Capture the cell that displays the provided text and extract its (X, Y) central coordinate. 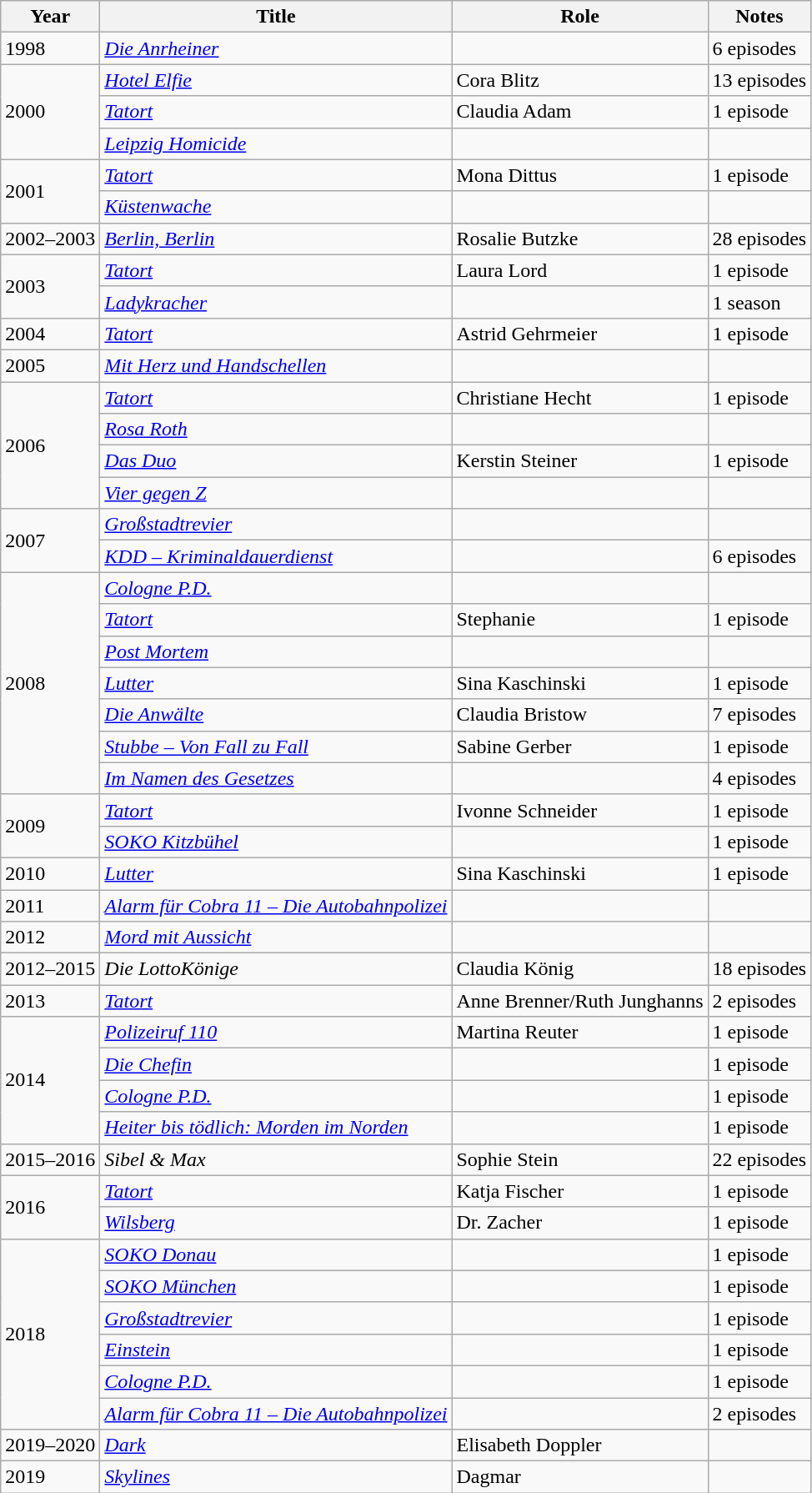
2009 (50, 826)
1 season (759, 302)
Heiter bis tödlich: Morden im Norden (276, 1128)
Notes (759, 17)
Berlin, Berlin (276, 239)
2004 (50, 334)
Christiane Hecht (580, 398)
Vier gegen Z (276, 493)
22 episodes (759, 1159)
Stubbe – Von Fall zu Fall (276, 746)
Sibel & Max (276, 1159)
Dark (276, 1445)
2013 (50, 1001)
2011 (50, 905)
2016 (50, 1207)
2019–2020 (50, 1445)
Mord mit Aussicht (276, 938)
Einstein (276, 1350)
Rosa Roth (276, 430)
Hotel Elfie (276, 80)
Sophie Stein (580, 1159)
Claudia König (580, 969)
KDD – Kriminaldauerdienst (276, 556)
Claudia Adam (580, 112)
SOKO Kitzbühel (276, 842)
2005 (50, 365)
Das Duo (276, 461)
2006 (50, 445)
Cora Blitz (580, 80)
2007 (50, 540)
Ivonne Schneider (580, 810)
Kerstin Steiner (580, 461)
2002–2003 (50, 239)
7 episodes (759, 715)
Wilsberg (276, 1223)
Dagmar (580, 1477)
Katja Fischer (580, 1191)
13 episodes (759, 80)
2019 (50, 1477)
SOKO München (276, 1286)
2003 (50, 286)
Year (50, 17)
Im Namen des Gesetzes (276, 778)
Mit Herz und Handschellen (276, 365)
Claudia Bristow (580, 715)
Sabine Gerber (580, 746)
1998 (50, 48)
Skylines (276, 1477)
Stephanie (580, 620)
Die Chefin (276, 1064)
Martina Reuter (580, 1033)
2014 (50, 1080)
28 episodes (759, 239)
Laura Lord (580, 270)
Post Mortem (276, 651)
2018 (50, 1334)
Elisabeth Doppler (580, 1445)
Mona Dittus (580, 175)
Die LottoKönige (276, 969)
2000 (50, 112)
2015–2016 (50, 1159)
2012 (50, 938)
SOKO Donau (276, 1254)
Ladykracher (276, 302)
2008 (50, 683)
2010 (50, 873)
Küstenwache (276, 207)
Title (276, 17)
Astrid Gehrmeier (580, 334)
2012–2015 (50, 969)
Leipzig Homicide (276, 143)
4 episodes (759, 778)
2001 (50, 191)
Die Anrheiner (276, 48)
Role (580, 17)
Dr. Zacher (580, 1223)
Polizeiruf 110 (276, 1033)
Die Anwälte (276, 715)
Anne Brenner/Ruth Junghanns (580, 1001)
18 episodes (759, 969)
Rosalie Butzke (580, 239)
